Return the (X, Y) coordinate for the center point of the cell that contains the specified text.  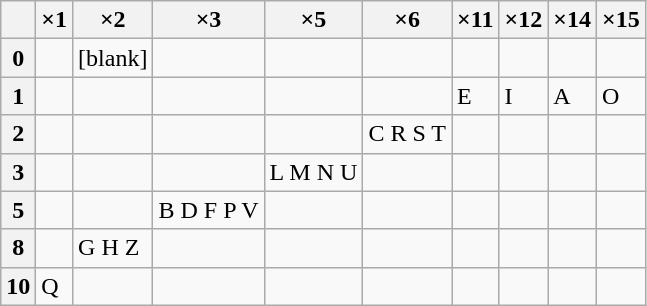
3 (18, 172)
5 (18, 210)
×12 (524, 20)
Q (54, 286)
1 (18, 96)
C R S T (408, 134)
8 (18, 248)
B D F P V (208, 210)
×3 (208, 20)
L M N U (314, 172)
×14 (572, 20)
0 (18, 58)
[blank] (113, 58)
E (476, 96)
×1 (54, 20)
I (524, 96)
2 (18, 134)
10 (18, 286)
×15 (620, 20)
G H Z (113, 248)
×6 (408, 20)
A (572, 96)
×11 (476, 20)
×5 (314, 20)
O (620, 96)
×2 (113, 20)
